Return (X, Y) of the center of cell containing provided text 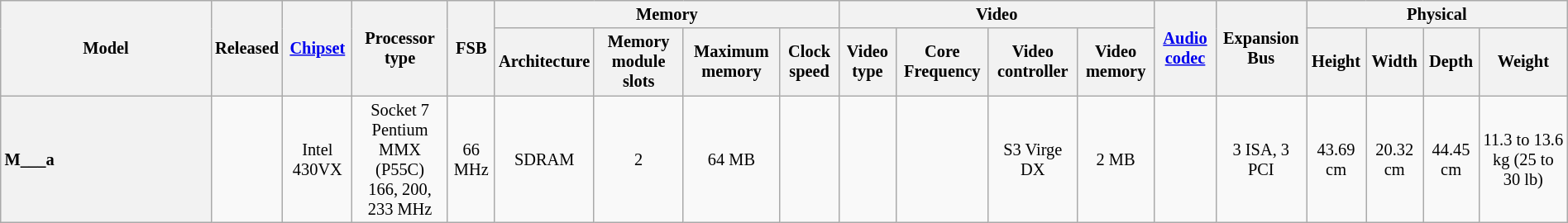
Video controller (1032, 62)
Core Frequency (942, 62)
43.69 cm (1336, 159)
FSB (471, 48)
Intel 430VX (318, 159)
Model (106, 48)
Video memory (1116, 62)
S3 Virge DX (1032, 159)
Memory (667, 14)
Released (246, 48)
Architecture (544, 62)
Processor type (400, 48)
Depth (1451, 62)
3 ISA, 3 PCI (1260, 159)
Audio codec (1185, 48)
20.32 cm (1394, 159)
11.3 to 13.6 kg (25 to 30 lb) (1523, 159)
Physical (1437, 14)
Width (1394, 62)
Video type (868, 62)
Chipset (318, 48)
Socket 7Pentium MMX (P55C)166, 200, 233 MHz (400, 159)
64 MB (731, 159)
66 MHz (471, 159)
Height (1336, 62)
M___a (106, 159)
Weight (1523, 62)
Memory module slots (638, 62)
Expansion Bus (1260, 48)
2 MB (1116, 159)
SDRAM (544, 159)
Maximum memory (731, 62)
2 (638, 159)
Clock speed (810, 62)
44.45 cm (1451, 159)
Video (997, 14)
